Output the (X, Y) coordinate of the center of the cell containing the given text.  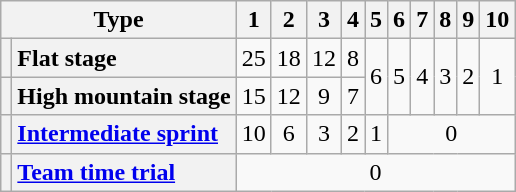
18 (288, 58)
High mountain stage (124, 96)
15 (254, 96)
Team time trial (124, 172)
Flat stage (124, 58)
Type (119, 20)
25 (254, 58)
Intermediate sprint (124, 134)
